Locate the cell with the specified text and output its (x, y) center coordinate. 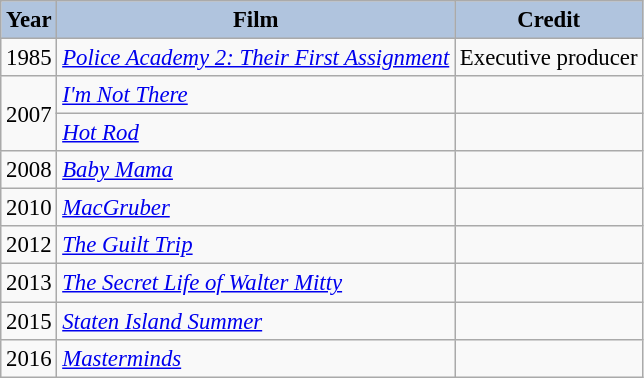
2012 (29, 245)
2013 (29, 283)
Film (256, 20)
2016 (29, 358)
Police Academy 2: Their First Assignment (256, 58)
I'm Not There (256, 95)
MacGruber (256, 208)
Baby Mama (256, 170)
1985 (29, 58)
Year (29, 20)
2008 (29, 170)
2010 (29, 208)
Executive producer (549, 58)
The Secret Life of Walter Mitty (256, 283)
2015 (29, 321)
Credit (549, 20)
Hot Rod (256, 133)
2007 (29, 114)
The Guilt Trip (256, 245)
Staten Island Summer (256, 321)
Masterminds (256, 358)
